Output the [x, y] coordinate of the center of the cell containing the given text.  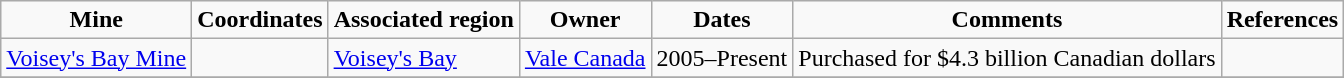
Voisey's Bay Mine [96, 58]
Comments [1007, 20]
2005–Present [722, 58]
Coordinates [260, 20]
Mine [96, 20]
Dates [722, 20]
Purchased for $4.3 billion Canadian dollars [1007, 58]
Vale Canada [585, 58]
Voisey's Bay [424, 58]
References [1282, 20]
Associated region [424, 20]
Owner [585, 20]
